Output the [X, Y] coordinate of the center of the cell containing the given text.  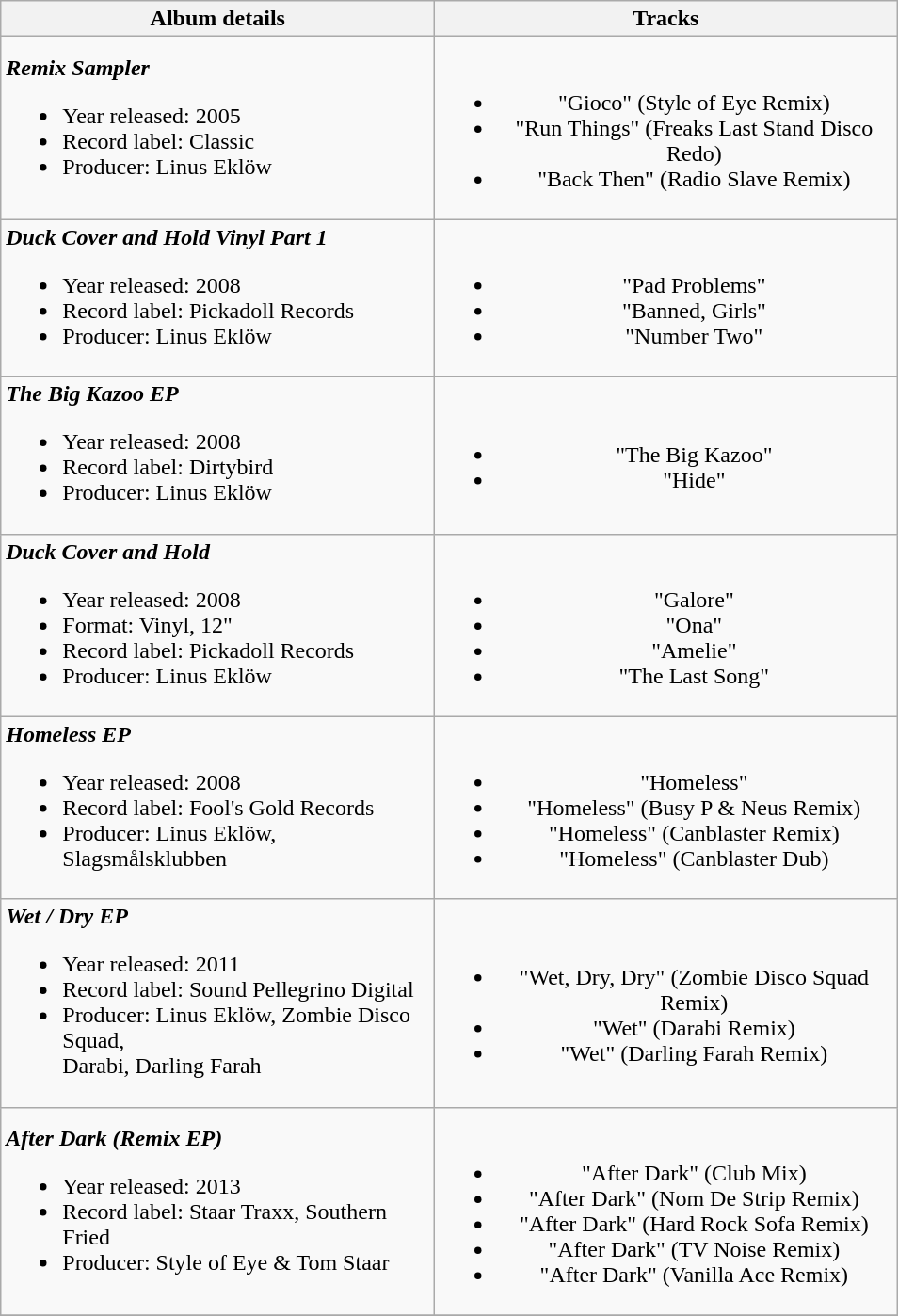
"Wet, Dry, Dry" (Zombie Disco Squad Remix)"Wet" (Darabi Remix)"Wet" (Darling Farah Remix) [666, 1003]
Tracks [666, 19]
Wet / Dry EPYear released: 2011Record label: Sound Pellegrino DigitalProducer: Linus Eklöw, Zombie Disco Squad, Darabi, Darling Farah [218, 1003]
"The Big Kazoo""Hide" [666, 456]
"Galore""Ona""Amelie""The Last Song" [666, 625]
The Big Kazoo EPYear released: 2008Record label: DirtybirdProducer: Linus Eklöw [218, 456]
"Gioco" (Style of Eye Remix)"Run Things" (Freaks Last Stand Disco Redo)"Back Then" (Radio Slave Remix) [666, 128]
"Homeless""Homeless" (Busy P & Neus Remix)"Homeless" (Canblaster Remix)"Homeless" (Canblaster Dub) [666, 808]
After Dark (Remix EP)Year released: 2013Record label: Staar Traxx, Southern FriedProducer: Style of Eye & Tom Staar [218, 1211]
Remix SamplerYear released: 2005Record label: ClassicProducer: Linus Eklöw [218, 128]
Duck Cover and Hold Year released: 2008Format: Vinyl, 12"Record label: Pickadoll RecordsProducer: Linus Eklöw [218, 625]
Homeless EP Year released: 2008Record label: Fool's Gold RecordsProducer: Linus Eklöw, Slagsmålsklubben [218, 808]
Duck Cover and Hold Vinyl Part 1Year released: 2008Record label: Pickadoll RecordsProducer: Linus Eklöw [218, 297]
Album details [218, 19]
"Pad Problems""Banned, Girls""Number Two" [666, 297]
